Scan for the cell matching the given text and deliver its [X, Y] coordinate at center. 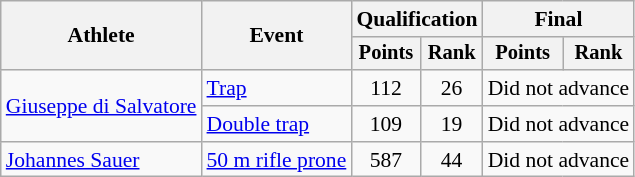
112 [386, 88]
19 [452, 124]
Trap [277, 88]
Athlete [102, 36]
Final [559, 19]
Double trap [277, 124]
Qualification [416, 19]
109 [386, 124]
26 [452, 88]
Giuseppe di Salvatore [102, 106]
Event [277, 36]
